Detect which cell encompasses the target text, then output its (X, Y) center coordinate. 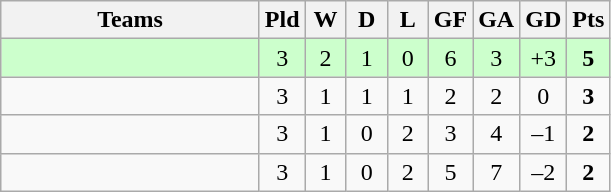
GF (450, 20)
Teams (130, 20)
–1 (544, 134)
–2 (544, 172)
W (326, 20)
6 (450, 58)
+3 (544, 58)
4 (496, 134)
D (366, 20)
GA (496, 20)
Pld (282, 20)
Pts (588, 20)
L (408, 20)
7 (496, 172)
GD (544, 20)
